Search for the cell housing the specified text and yield its (X, Y) center coordinate. 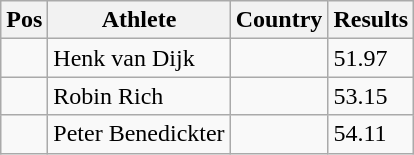
Henk van Dijk (139, 58)
Peter Benedickter (139, 134)
53.15 (371, 96)
Country (279, 20)
Athlete (139, 20)
Pos (24, 20)
Robin Rich (139, 96)
51.97 (371, 58)
54.11 (371, 134)
Results (371, 20)
